From the cell containing the given text, extract its center point as [x, y] coordinate. 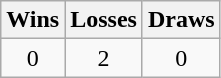
2 [104, 58]
Wins [33, 20]
Losses [104, 20]
Draws [181, 20]
